Search for the cell housing the specified text and yield its [X, Y] center coordinate. 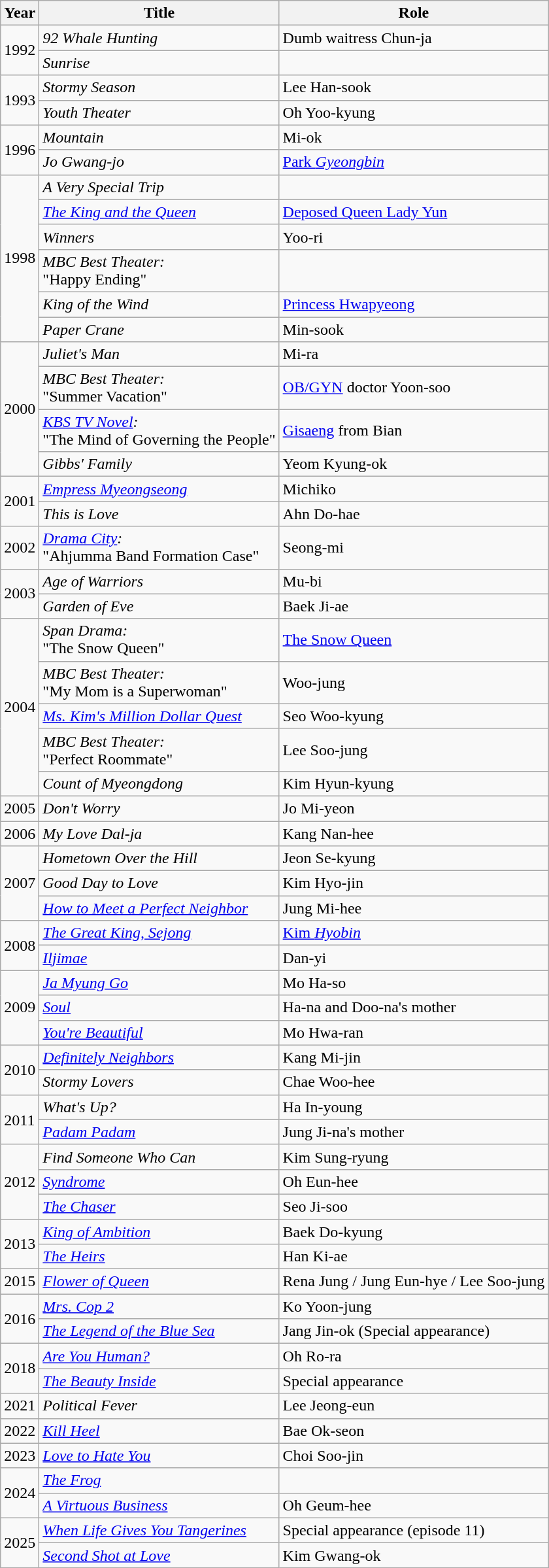
Seong-mi [414, 548]
Iljimae [159, 958]
Kim Hyun-kyung [414, 783]
2004 [20, 707]
Baek Ji-ae [414, 606]
Oh Eun-hee [414, 1182]
Dan-yi [414, 958]
Mo Ha-so [414, 983]
2024 [20, 1493]
2013 [20, 1244]
Mrs. Cop 2 [159, 1306]
Kim Hyobin [414, 933]
Ko Yoon-jung [414, 1306]
MBC Best Theater:"Summer Vacation" [159, 388]
Ahn Do-hae [414, 514]
Jo Gwang-jo [159, 162]
Juliet's Man [159, 354]
Yoo-ri [414, 237]
2018 [20, 1369]
Stormy Lovers [159, 1082]
Kim Gwang-ok [414, 1555]
Mountain [159, 137]
1996 [20, 150]
King of Ambition [159, 1231]
Special appearance [414, 1381]
Garden of Eve [159, 606]
Park Gyeongbin [414, 162]
Special appearance (episode 11) [414, 1530]
Youth Theater [159, 112]
Drama City:"Ahjumma Band Formation Case" [159, 548]
2006 [20, 834]
2022 [20, 1431]
OB/GYN doctor Yoon-soo [414, 388]
2021 [20, 1406]
Kang Mi-jin [414, 1057]
Jang Jin-ok (Special appearance) [414, 1331]
Ja Myung Go [159, 983]
Don't Worry [159, 808]
Min-sook [414, 329]
Empress Myeongseong [159, 489]
Jung Ji-na's mother [414, 1132]
My Love Dal-ja [159, 834]
1998 [20, 258]
92 Whale Hunting [159, 38]
Woo-jung [414, 683]
Bae Ok-seon [414, 1431]
The Frog [159, 1480]
Oh Ro-ra [414, 1356]
Span Drama:"The Snow Queen" [159, 639]
2015 [20, 1282]
Han Ki-ae [414, 1257]
Seo Woo-kyung [414, 716]
Jeon Se-kyung [414, 859]
When Life Gives You Tangerines [159, 1530]
Find Someone Who Can [159, 1157]
Mo Hwa-ran [414, 1032]
Age of Warriors [159, 581]
Stormy Season [159, 88]
Mu-bi [414, 581]
Count of Myeongdong [159, 783]
MBC Best Theater:"Perfect Roommate" [159, 749]
Winners [159, 237]
Mi-ra [414, 354]
Choi Soo-jin [414, 1456]
Deposed Queen Lady Yun [414, 212]
Rena Jung / Jung Eun-hye / Lee Soo-jung [414, 1282]
The Chaser [159, 1206]
Oh Yoo-kyung [414, 112]
A Very Special Trip [159, 187]
Political Fever [159, 1406]
2010 [20, 1070]
King of the Wind [159, 304]
2003 [20, 594]
Lee Han-sook [414, 88]
Ms. Kim's Million Dollar Quest [159, 716]
Baek Do-kyung [414, 1231]
Yeom Kyung-ok [414, 464]
Jo Mi-yeon [414, 808]
Padam Padam [159, 1132]
The King and the Queen [159, 212]
This is Love [159, 514]
Gibbs' Family [159, 464]
The Beauty Inside [159, 1381]
A Virtuous Business [159, 1505]
Chae Woo-hee [414, 1082]
Kim Hyo-jin [414, 883]
Kim Sung-ryung [414, 1157]
Year [20, 13]
KBS TV Novel:"The Mind of Governing the People" [159, 430]
The Great King, Sejong [159, 933]
Syndrome [159, 1182]
2011 [20, 1119]
The Snow Queen [414, 639]
MBC Best Theater:"My Mom is a Superwoman" [159, 683]
2012 [20, 1182]
2016 [20, 1319]
Title [159, 13]
2009 [20, 1008]
2005 [20, 808]
Love to Hate You [159, 1456]
Are You Human? [159, 1356]
The Heirs [159, 1257]
Sunrise [159, 63]
Paper Crane [159, 329]
2023 [20, 1456]
Kang Nan-hee [414, 834]
How to Meet a Perfect Neighbor [159, 908]
Ha-na and Doo-na's mother [414, 1008]
Dumb waitress Chun-ja [414, 38]
Princess Hwapyeong [414, 304]
2000 [20, 409]
Good Day to Love [159, 883]
Seo Ji-soo [414, 1206]
2007 [20, 883]
Second Shot at Love [159, 1555]
Kill Heel [159, 1431]
The Legend of the Blue Sea [159, 1331]
Flower of Queen [159, 1282]
Michiko [414, 489]
Gisaeng from Bian [414, 430]
2008 [20, 946]
What's Up? [159, 1107]
1992 [20, 50]
Mi-ok [414, 137]
Oh Geum-hee [414, 1505]
2002 [20, 548]
Definitely Neighbors [159, 1057]
Ha In-young [414, 1107]
2025 [20, 1542]
Lee Soo-jung [414, 749]
Jung Mi-hee [414, 908]
MBC Best Theater:"Happy Ending" [159, 271]
Role [414, 13]
2001 [20, 502]
Hometown Over the Hill [159, 859]
Lee Jeong-eun [414, 1406]
Soul [159, 1008]
You're Beautiful [159, 1032]
1993 [20, 100]
